Pinpoint the cell where the given text exists, returning its [X, Y] midpoint coordinate. 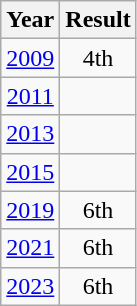
Year [30, 20]
2011 [30, 96]
Result [98, 20]
4th [98, 58]
2023 [30, 286]
2021 [30, 248]
2009 [30, 58]
2013 [30, 134]
2019 [30, 210]
2015 [30, 172]
